Search for the cell housing the specified text and yield its [x, y] center coordinate. 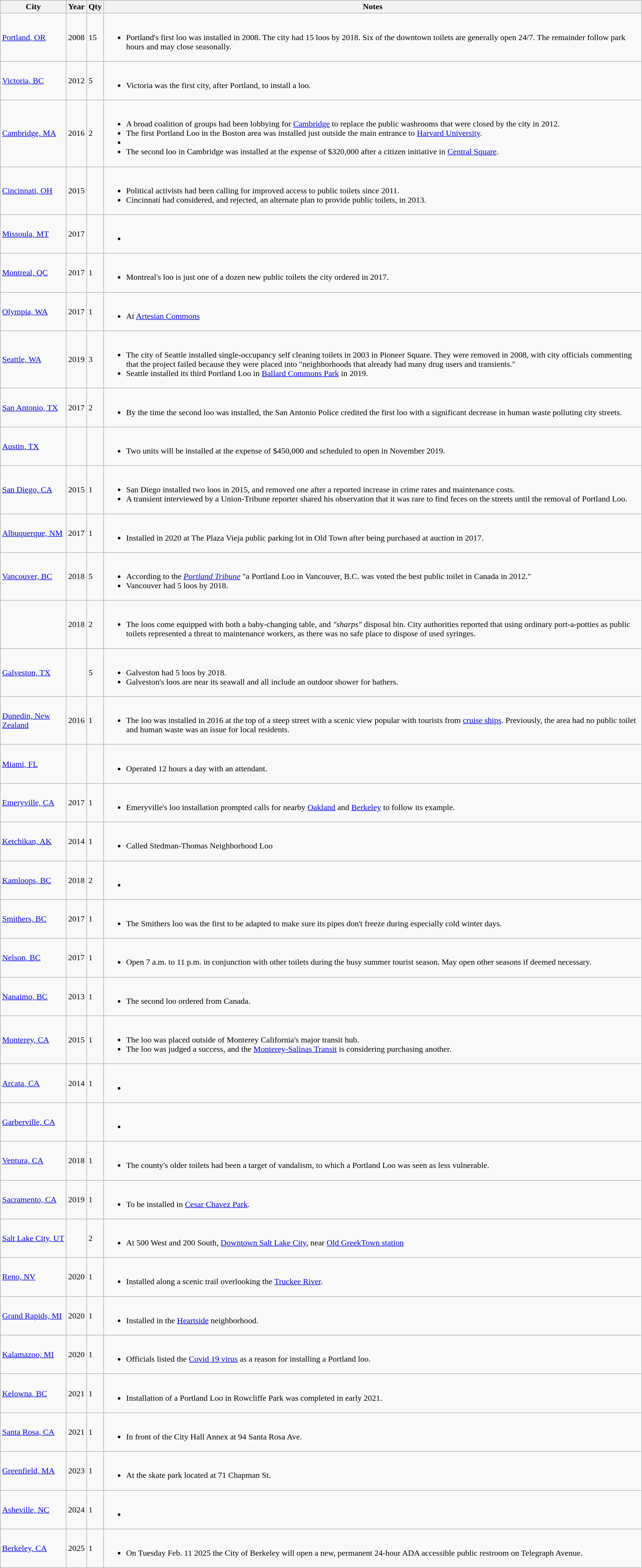
Emeryville's loo installation prompted calls for nearby Oakland and Berkeley to follow its example. [372, 803]
Installed along a scenic trail overlooking the Truckee River. [372, 1277]
The Smithers loo was the first to be adapted to make sure its pipes don't freeze during especially cold winter days. [372, 919]
The county's older toilets had been a target of vandalism, to which a Portland Loo was seen as less vulnerable. [372, 1161]
2023 [76, 1471]
Arcata, CA [34, 1083]
Santa Rosa, CA [34, 1432]
Sacramento, CA [34, 1199]
San Diego, CA [34, 490]
On Tuesday Feb. 11 2025 the City of Berkeley will open a new, permanent 24-hour ADA accessible public restroom on Telegraph Avenue. [372, 1548]
Galveston, TX [34, 673]
Grand Rapids, MI [34, 1316]
Montreal, QC [34, 273]
Berkeley, CA [34, 1548]
Olympia, WA [34, 311]
Ventura, CA [34, 1161]
Called Stedman-Thomas Neighborhood Loo [372, 841]
Ketchikan, AK [34, 841]
Nanaimo, BC [34, 996]
2024 [76, 1510]
3 [95, 359]
2013 [76, 996]
Albuquerque, NM [34, 533]
2012 [76, 81]
Installed in the Heartside neighborhood. [372, 1316]
Victoria, BC [34, 81]
Salt Lake City, UT [34, 1238]
Austin, TX [34, 446]
2008 [76, 37]
Smithers, BC [34, 919]
Reno, NV [34, 1277]
At 500 West and 200 South, Downtown Salt Lake City, near Old GreekTown station [372, 1238]
Installation of a Portland Loo in Rowcliffe Park was completed in early 2021. [372, 1393]
Garberville, CA [34, 1122]
Kalamazoo, MI [34, 1355]
Kelowna, BC [34, 1393]
Missoula, MT [34, 234]
Year [76, 7]
Galveston had 5 loos by 2018.Galveston's loos are near its seawall and all include an outdoor shower for bathers. [372, 673]
Vancouver, BC [34, 577]
Nelson, BC [34, 958]
In front of the City Hall Annex at 94 Santa Rosa Ave. [372, 1432]
Emeryville, CA [34, 803]
Notes [372, 7]
Monterey, CA [34, 1040]
Dunedin, New Zealand [34, 721]
Cambridge, MA [34, 133]
Victoria was the first city, after Portland, to install a loo. [372, 81]
Open 7 a.m. to 11 p.m. in conjunction with other toilets during the busy summer tourist season. May open other seasons if deemed necessary. [372, 958]
At Artesian Commons [372, 311]
Greenfield, MA [34, 1471]
Cincinnati, OH [34, 191]
Miami, FL [34, 764]
To be installed in Cesar Chavez Park. [372, 1199]
Kamloops, BC [34, 880]
Seattle, WA [34, 359]
Operated 12 hours a day with an attendant. [372, 764]
San Antonio, TX [34, 407]
Officials listed the Covid 19 virus as a reason for installing a Portland loo. [372, 1355]
15 [95, 37]
Two units will be installed at the expense of $450,000 and scheduled to open in November 2019. [372, 446]
Qty [95, 7]
At the skate park located at 71 Chapman St. [372, 1471]
The second loo ordered from Canada. [372, 996]
Asheville, NC [34, 1510]
Installed in 2020 at The Plaza Vieja public parking lot in Old Town after being purchased at auction in 2017. [372, 533]
Portland, OR [34, 37]
City [34, 7]
Montreal's loo is just one of a dozen new public toilets the city ordered in 2017. [372, 273]
2025 [76, 1548]
